Capture the cell that displays the provided text and extract its (X, Y) central coordinate. 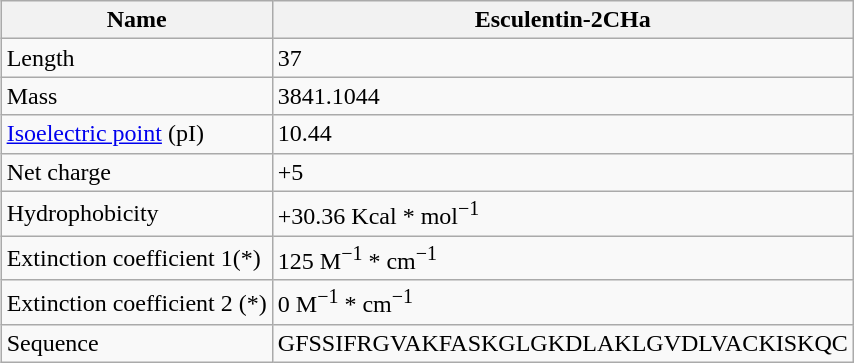
3841.1044 (562, 96)
GFSSIFRGVAKFASKGLGKDLAKLGVDLVACKISKQC (562, 344)
Esculentin-2CHa (562, 20)
Isoelectric point (pI) (136, 134)
Extinction coefficient 1(*) (136, 258)
+5 (562, 172)
Name (136, 20)
Mass (136, 96)
Extinction coefficient 2 (*) (136, 302)
37 (562, 58)
Length (136, 58)
Net charge (136, 172)
Hydrophobicity (136, 214)
125 M−1 * cm−1 (562, 258)
10.44 (562, 134)
+30.36 Kcal * mol−1 (562, 214)
Sequence (136, 344)
0 M−1 * cm−1 (562, 302)
